Search for the cell housing the specified text and yield its [X, Y] center coordinate. 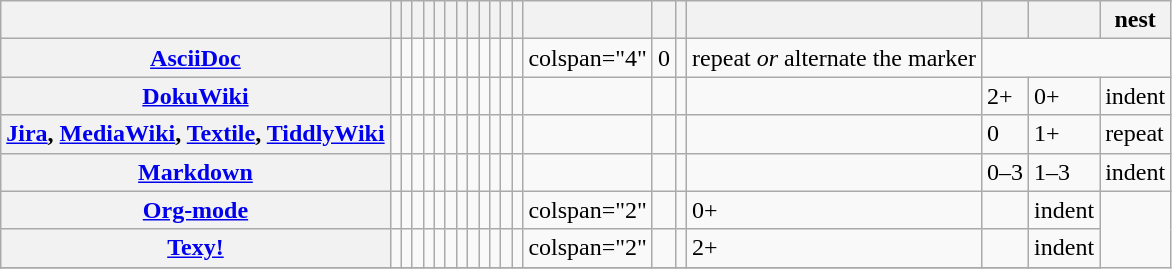
repeat [1136, 134]
1+ [1064, 134]
Jira, MediaWiki, Textile, TiddlyWiki [196, 134]
AsciiDoc [196, 58]
DokuWiki [196, 96]
Texy! [196, 248]
nest [1136, 20]
Markdown [196, 172]
colspan="4" [588, 58]
1–3 [1064, 172]
repeat or alternate the marker [834, 58]
0–3 [1004, 172]
Org-mode [196, 210]
